Determine the (X, Y) coordinate at the center of the cell enclosing the given text.  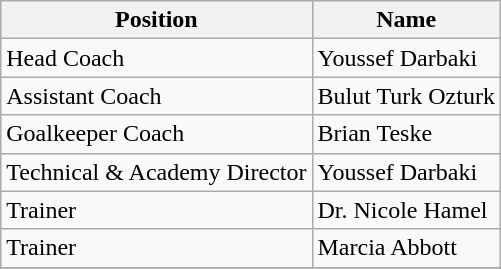
Position (156, 20)
Marcia Abbott (406, 248)
Dr. Nicole Hamel (406, 210)
Goalkeeper Coach (156, 134)
Brian Teske (406, 134)
Head Coach (156, 58)
Bulut Turk Ozturk (406, 96)
Assistant Coach (156, 96)
Name (406, 20)
Technical & Academy Director (156, 172)
